Detect which cell encompasses the target text, then output its (X, Y) center coordinate. 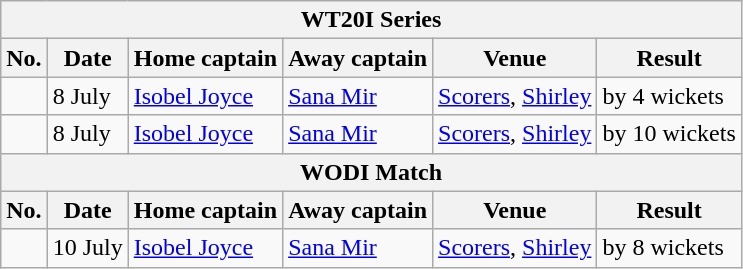
by 10 wickets (669, 134)
by 4 wickets (669, 96)
WODI Match (372, 172)
WT20I Series (372, 20)
by 8 wickets (669, 248)
10 July (88, 248)
